From the cell containing the given text, extract its center point as (x, y) coordinate. 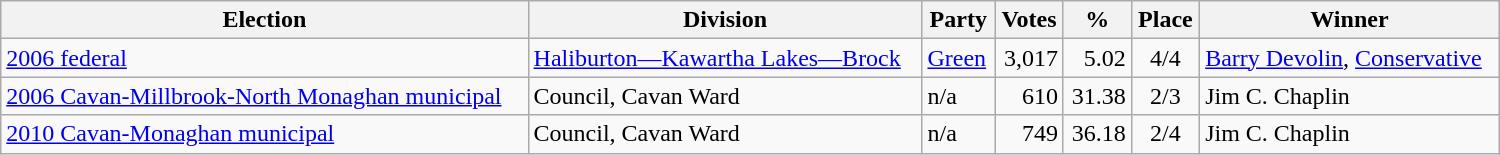
Division (725, 20)
2/4 (1165, 134)
2/3 (1165, 96)
610 (1030, 96)
5.02 (1097, 58)
Haliburton—Kawartha Lakes—Brock (725, 58)
Barry Devolin, Conservative (1350, 58)
31.38 (1097, 96)
Green (958, 58)
Party (958, 20)
Votes (1030, 20)
2006 federal (264, 58)
2010 Cavan-Monaghan municipal (264, 134)
3,017 (1030, 58)
2006 Cavan-Millbrook-North Monaghan municipal (264, 96)
Election (264, 20)
749 (1030, 134)
% (1097, 20)
4/4 (1165, 58)
36.18 (1097, 134)
Winner (1350, 20)
Place (1165, 20)
